Pinpoint the cell where the given text exists, returning its [X, Y] midpoint coordinate. 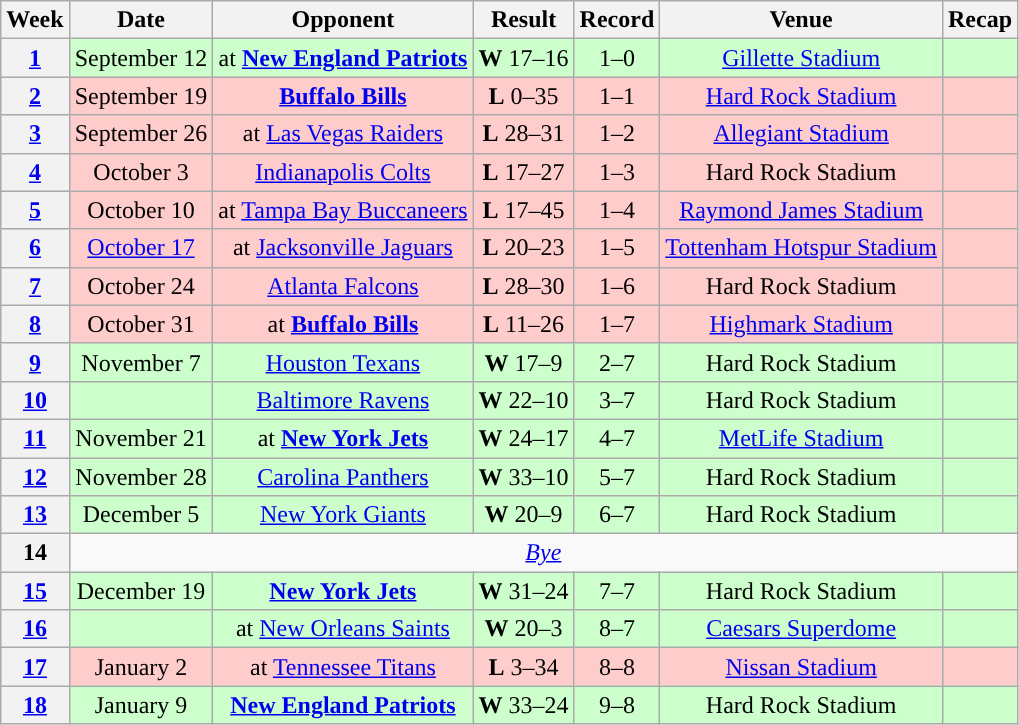
8–7 [617, 629]
Caesars Superdome [802, 629]
at Jacksonville Jaguars [343, 248]
October 31 [141, 324]
W 24–17 [524, 438]
Baltimore Ravens [343, 400]
1–3 [617, 172]
Atlanta Falcons [343, 286]
Bye [543, 553]
8 [35, 324]
14 [35, 553]
at Las Vegas Raiders [343, 134]
at New York Jets [343, 438]
Recap [980, 20]
Gillette Stadium [802, 58]
2–7 [617, 362]
1–5 [617, 248]
October 3 [141, 172]
at New England Patriots [343, 58]
November 28 [141, 477]
Indianapolis Colts [343, 172]
1–7 [617, 324]
L 28–30 [524, 286]
September 12 [141, 58]
New York Giants [343, 515]
October 10 [141, 210]
November 21 [141, 438]
1–1 [617, 96]
3 [35, 134]
Carolina Panthers [343, 477]
at Buffalo Bills [343, 324]
12 [35, 477]
Buffalo Bills [343, 96]
17 [35, 667]
Raymond James Stadium [802, 210]
7 [35, 286]
11 [35, 438]
6 [35, 248]
1 [35, 58]
L 17–45 [524, 210]
Record [617, 20]
L 3–34 [524, 667]
December 19 [141, 591]
7–7 [617, 591]
1–0 [617, 58]
1–6 [617, 286]
Result [524, 20]
November 7 [141, 362]
4–7 [617, 438]
W 33–10 [524, 477]
5–7 [617, 477]
Highmark Stadium [802, 324]
September 19 [141, 96]
Nissan Stadium [802, 667]
L 20–23 [524, 248]
16 [35, 629]
1–2 [617, 134]
5 [35, 210]
Houston Texans [343, 362]
Venue [802, 20]
October 17 [141, 248]
13 [35, 515]
January 2 [141, 667]
W 22–10 [524, 400]
L 11–26 [524, 324]
L 17–27 [524, 172]
MetLife Stadium [802, 438]
W 17–16 [524, 58]
September 26 [141, 134]
15 [35, 591]
1–4 [617, 210]
W 20–3 [524, 629]
New York Jets [343, 591]
New England Patriots [343, 705]
December 5 [141, 515]
October 24 [141, 286]
L 28–31 [524, 134]
9–8 [617, 705]
2 [35, 96]
10 [35, 400]
3–7 [617, 400]
Allegiant Stadium [802, 134]
4 [35, 172]
9 [35, 362]
W 20–9 [524, 515]
6–7 [617, 515]
8–8 [617, 667]
at New Orleans Saints [343, 629]
Opponent [343, 20]
W 31–24 [524, 591]
W 33–24 [524, 705]
at Tennessee Titans [343, 667]
Tottenham Hotspur Stadium [802, 248]
January 9 [141, 705]
L 0–35 [524, 96]
Date [141, 20]
at Tampa Bay Buccaneers [343, 210]
Week [35, 20]
W 17–9 [524, 362]
18 [35, 705]
